Scan for the cell matching the given text and deliver its [x, y] coordinate at center. 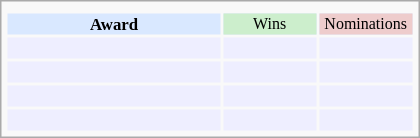
Nominations [366, 24]
Wins [270, 24]
Award [114, 24]
